Capture the cell that displays the provided text and extract its [x, y] central coordinate. 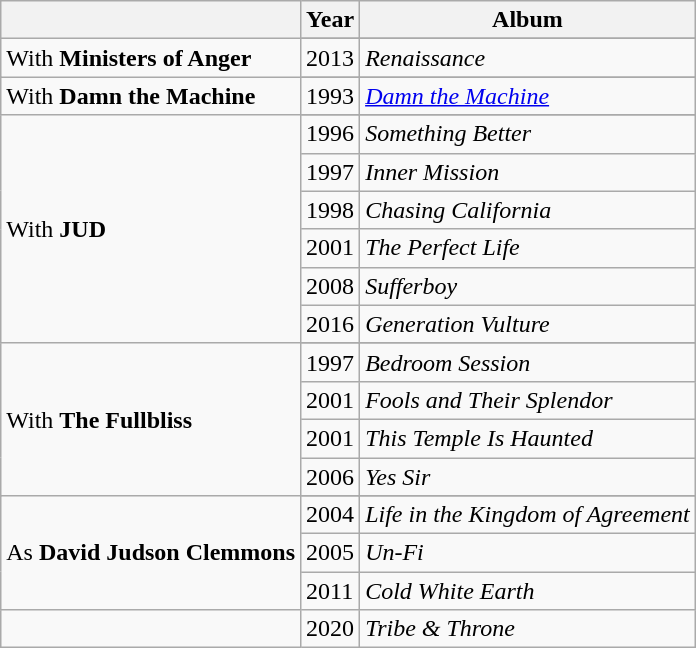
With The Fullbliss [151, 419]
Yes Sir [528, 477]
Something Better [528, 134]
With JUD [151, 229]
Renaissance [528, 58]
2016 [330, 324]
With Damn the Machine [151, 96]
2011 [330, 591]
2020 [330, 629]
Damn the Machine [528, 96]
Album [528, 20]
Life in the Kingdom of Agreement [528, 515]
Tribe & Throne [528, 629]
1998 [330, 210]
2006 [330, 477]
1993 [330, 96]
Generation Vulture [528, 324]
As David Judson Clemmons [151, 553]
2005 [330, 553]
2013 [330, 58]
2004 [330, 515]
Sufferboy [528, 286]
Bedroom Session [528, 362]
2008 [330, 286]
This Temple Is Haunted [528, 438]
With Ministers of Anger [151, 58]
Year [330, 20]
1996 [330, 134]
Un-Fi [528, 553]
Inner Mission [528, 172]
Fools and Their Splendor [528, 400]
The Perfect Life [528, 248]
Chasing California [528, 210]
Cold White Earth [528, 591]
